Find where the given text appears and provide that cell's center as [x, y] coordinate. 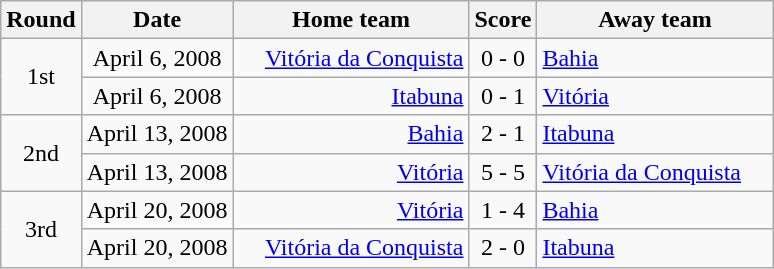
Round [41, 20]
Away team [655, 20]
2 - 1 [503, 134]
Score [503, 20]
2 - 0 [503, 248]
Home team [351, 20]
1st [41, 77]
0 - 0 [503, 58]
0 - 1 [503, 96]
3rd [41, 229]
Date [157, 20]
5 - 5 [503, 172]
2nd [41, 153]
1 - 4 [503, 210]
